Locate the cell with the specified text and output its [X, Y] center coordinate. 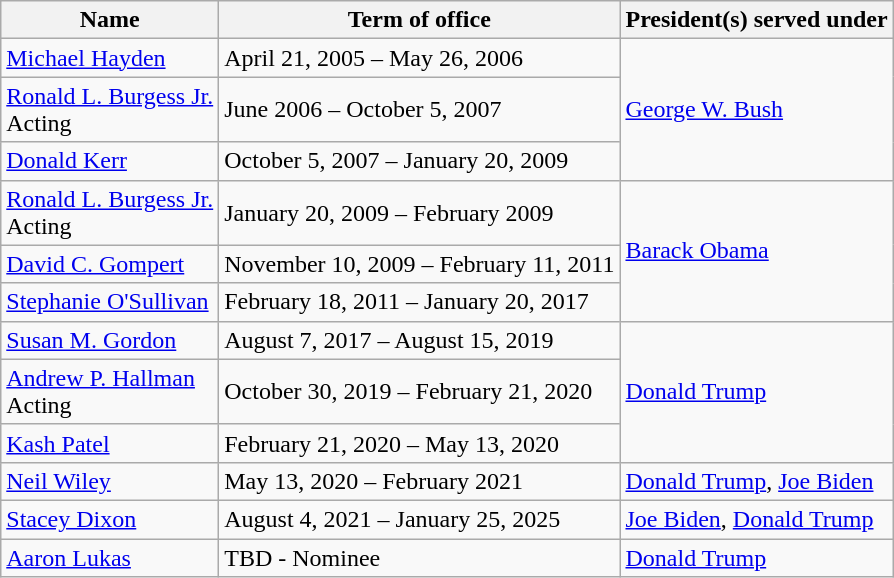
Kash Patel [110, 443]
May 13, 2020 – February 2021 [420, 481]
October 5, 2007 – January 20, 2009 [420, 161]
David C. Gompert [110, 264]
Joe Biden, Donald Trump [756, 519]
Susan M. Gordon [110, 340]
April 21, 2005 – May 26, 2006 [420, 58]
Andrew P. HallmanActing [110, 392]
June 2006 – October 5, 2007 [420, 110]
Neil Wiley [110, 481]
TBD - Nominee [420, 557]
February 21, 2020 – May 13, 2020 [420, 443]
Aaron Lukas [110, 557]
February 18, 2011 – January 20, 2017 [420, 302]
Term of office [420, 20]
Michael Hayden [110, 58]
George W. Bush [756, 110]
October 30, 2019 – February 21, 2020 [420, 392]
Barack Obama [756, 250]
Stacey Dixon [110, 519]
August 4, 2021 – January 25, 2025 [420, 519]
November 10, 2009 – February 11, 2011 [420, 264]
Donald Kerr [110, 161]
August 7, 2017 – August 15, 2019 [420, 340]
President(s) served under [756, 20]
Name [110, 20]
Donald Trump, Joe Biden [756, 481]
Stephanie O'Sullivan [110, 302]
January 20, 2009 – February 2009 [420, 212]
